Search for the cell housing the specified text and yield its (X, Y) center coordinate. 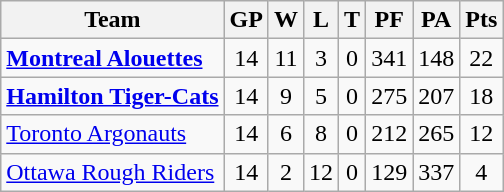
212 (390, 134)
275 (390, 96)
GP (246, 20)
11 (286, 58)
4 (482, 172)
265 (436, 134)
8 (320, 134)
L (320, 20)
341 (390, 58)
Pts (482, 20)
Hamilton Tiger-Cats (112, 96)
148 (436, 58)
207 (436, 96)
337 (436, 172)
W (286, 20)
18 (482, 96)
Toronto Argonauts (112, 134)
129 (390, 172)
6 (286, 134)
Team (112, 20)
3 (320, 58)
Montreal Alouettes (112, 58)
9 (286, 96)
22 (482, 58)
2 (286, 172)
Ottawa Rough Riders (112, 172)
PF (390, 20)
T (352, 20)
5 (320, 96)
PA (436, 20)
